Return [X, Y] of the center of cell containing provided text 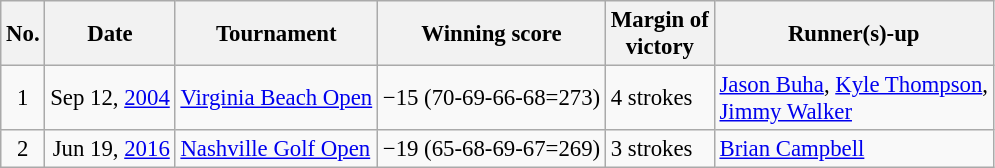
4 strokes [660, 98]
1 [23, 98]
Winning score [491, 34]
2 [23, 149]
Date [110, 34]
Tournament [276, 34]
Nashville Golf Open [276, 149]
−19 (65-68-69-67=269) [491, 149]
3 strokes [660, 149]
−15 (70-69-66-68=273) [491, 98]
Sep 12, 2004 [110, 98]
Jun 19, 2016 [110, 149]
Brian Campbell [854, 149]
No. [23, 34]
Jason Buha, Kyle Thompson, Jimmy Walker [854, 98]
Runner(s)-up [854, 34]
Virginia Beach Open [276, 98]
Margin ofvictory [660, 34]
